From the cell containing the given text, extract its center point as [x, y] coordinate. 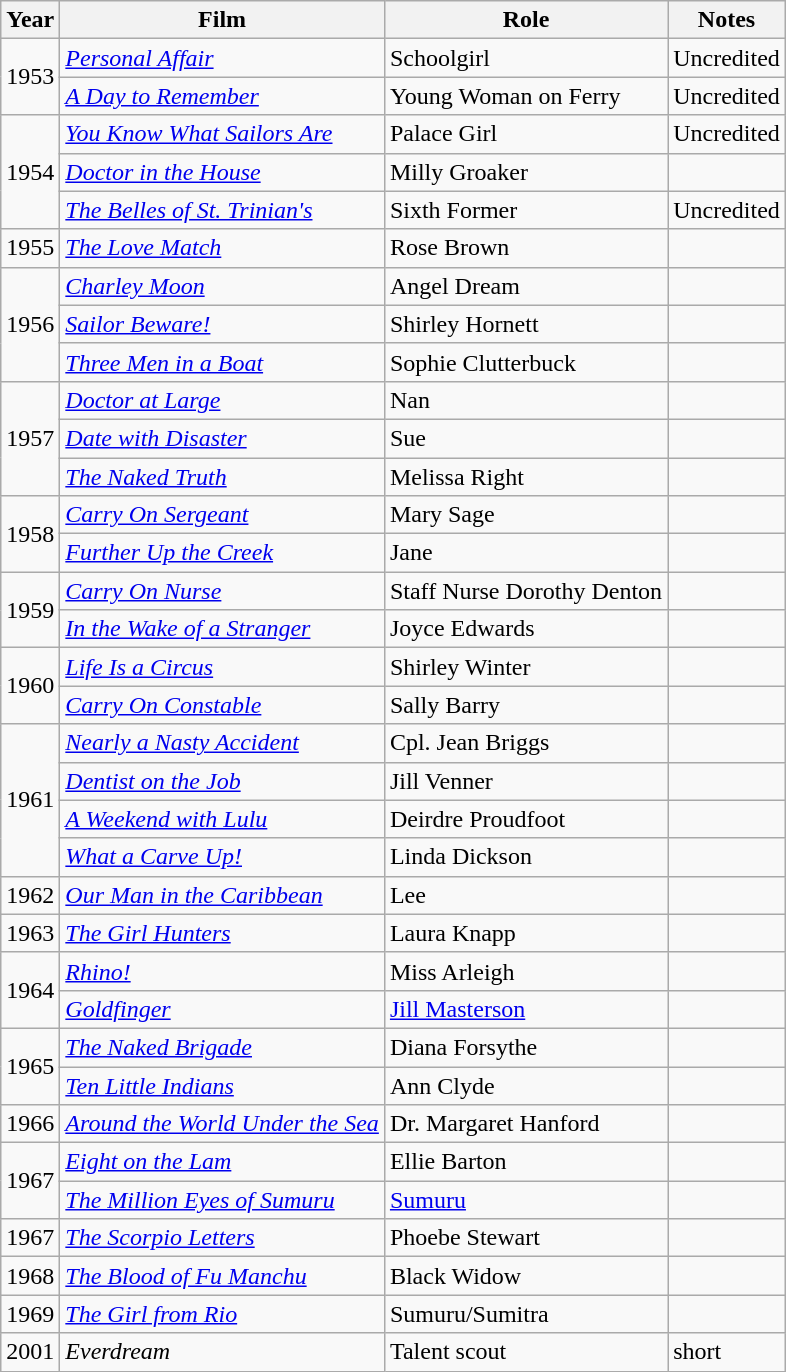
Year [30, 20]
The Naked Brigade [222, 1047]
Charley Moon [222, 286]
1966 [30, 1124]
In the Wake of a Stranger [222, 629]
1969 [30, 1314]
1963 [30, 933]
The Girl Hunters [222, 933]
Our Man in the Caribbean [222, 895]
Cpl. Jean Briggs [526, 743]
The Love Match [222, 248]
Shirley Winter [526, 667]
Rhino! [222, 971]
Sue [526, 438]
Miss Arleigh [526, 971]
1958 [30, 534]
Eight on the Lam [222, 1162]
short [727, 1352]
Ann Clyde [526, 1085]
Date with Disaster [222, 438]
Film [222, 20]
Milly Groaker [526, 172]
Around the World Under the Sea [222, 1124]
Sailor Beware! [222, 324]
Sumuru [526, 1200]
Sumuru/Sumitra [526, 1314]
Talent scout [526, 1352]
What a Carve Up! [222, 857]
Role [526, 20]
Shirley Hornett [526, 324]
The Girl from Rio [222, 1314]
Carry On Nurse [222, 591]
Life Is a Circus [222, 667]
1960 [30, 686]
Dr. Margaret Hanford [526, 1124]
Lee [526, 895]
1964 [30, 990]
Schoolgirl [526, 58]
Personal Affair [222, 58]
Three Men in a Boat [222, 362]
Jill Venner [526, 781]
Everdream [222, 1352]
1955 [30, 248]
Nearly a Nasty Accident [222, 743]
Jill Masterson [526, 1009]
1961 [30, 800]
You Know What Sailors Are [222, 134]
Dentist on the Job [222, 781]
Staff Nurse Dorothy Denton [526, 591]
Diana Forsythe [526, 1047]
1957 [30, 438]
1959 [30, 610]
Further Up the Creek [222, 553]
Sophie Clutterbuck [526, 362]
The Blood of Fu Manchu [222, 1276]
Angel Dream [526, 286]
Rose Brown [526, 248]
Deirdre Proudfoot [526, 819]
Phoebe Stewart [526, 1238]
Jane [526, 553]
The Scorpio Letters [222, 1238]
Doctor in the House [222, 172]
1968 [30, 1276]
Ten Little Indians [222, 1085]
Young Woman on Ferry [526, 96]
Melissa Right [526, 477]
Linda Dickson [526, 857]
The Belles of St. Trinian's [222, 210]
Notes [727, 20]
Doctor at Large [222, 400]
Laura Knapp [526, 933]
Nan [526, 400]
2001 [30, 1352]
Black Widow [526, 1276]
Mary Sage [526, 515]
1956 [30, 324]
1962 [30, 895]
A Weekend with Lulu [222, 819]
Palace Girl [526, 134]
Sally Barry [526, 705]
The Million Eyes of Sumuru [222, 1200]
Carry On Constable [222, 705]
Sixth Former [526, 210]
1965 [30, 1066]
A Day to Remember [222, 96]
Goldfinger [222, 1009]
Carry On Sergeant [222, 515]
1954 [30, 172]
Ellie Barton [526, 1162]
The Naked Truth [222, 477]
Joyce Edwards [526, 629]
1953 [30, 77]
